Search for the cell housing the specified text and yield its (x, y) center coordinate. 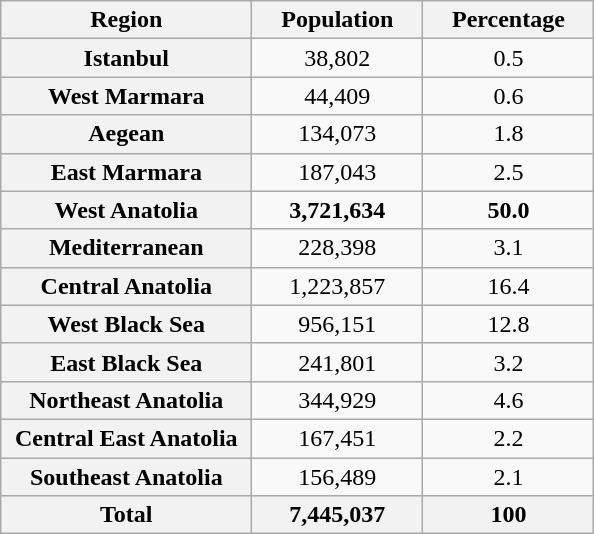
167,451 (338, 438)
Aegean (126, 134)
Southeast Anatolia (126, 477)
1.8 (508, 134)
Region (126, 20)
44,409 (338, 96)
Central East Anatolia (126, 438)
0.5 (508, 58)
156,489 (338, 477)
1,223,857 (338, 286)
Percentage (508, 20)
956,151 (338, 324)
West Anatolia (126, 210)
344,929 (338, 400)
100 (508, 515)
2.1 (508, 477)
3,721,634 (338, 210)
West Marmara (126, 96)
East Black Sea (126, 362)
Northeast Anatolia (126, 400)
228,398 (338, 248)
12.8 (508, 324)
3.2 (508, 362)
Central Anatolia (126, 286)
2.2 (508, 438)
East Marmara (126, 172)
4.6 (508, 400)
2.5 (508, 172)
3.1 (508, 248)
134,073 (338, 134)
16.4 (508, 286)
Population (338, 20)
38,802 (338, 58)
Istanbul (126, 58)
241,801 (338, 362)
Total (126, 515)
0.6 (508, 96)
West Black Sea (126, 324)
7,445,037 (338, 515)
50.0 (508, 210)
Mediterranean (126, 248)
187,043 (338, 172)
